Scan for the cell matching the given text and deliver its [X, Y] coordinate at center. 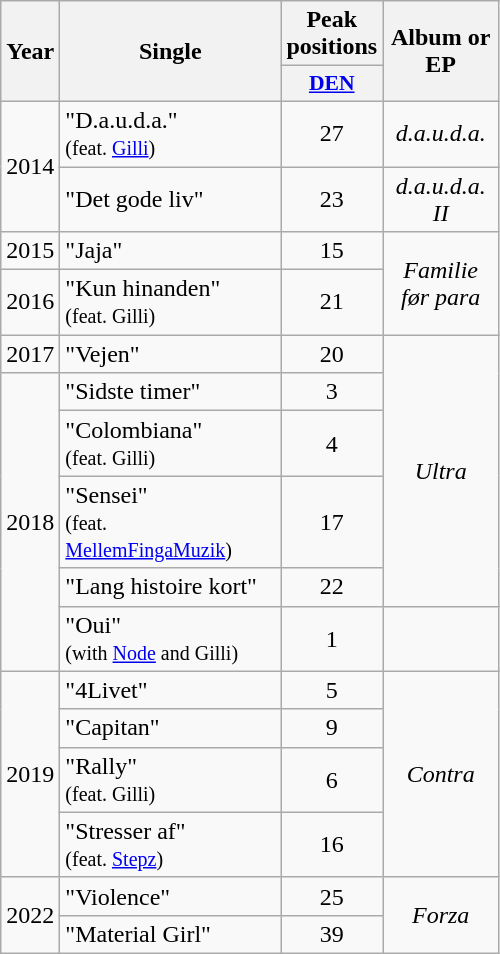
"Colombiana"(feat. Gilli) [170, 444]
"Sensei" (feat. MellemFingaMuzik) [170, 522]
2016 [30, 302]
Peak positions [332, 34]
Ultra [441, 470]
"Capitan" [170, 728]
15 [332, 251]
2022 [30, 915]
d.a.u.d.a. [441, 134]
16 [332, 844]
"Sidste timer" [170, 392]
5 [332, 690]
"D.a.u.d.a." (feat. Gilli) [170, 134]
"4Livet" [170, 690]
Contra [441, 774]
"Violence" [170, 896]
9 [332, 728]
21 [332, 302]
39 [332, 934]
Forza [441, 915]
Single [170, 52]
22 [332, 587]
"Kun hinanden"(feat. Gilli) [170, 302]
DEN [332, 84]
20 [332, 354]
27 [332, 134]
4 [332, 444]
2015 [30, 251]
"Material Girl" [170, 934]
"Lang histoire kort" [170, 587]
2017 [30, 354]
2019 [30, 774]
3 [332, 392]
17 [332, 522]
Year [30, 52]
23 [332, 198]
1 [332, 638]
Familie før para [441, 284]
2014 [30, 166]
6 [332, 780]
Album or EP [441, 52]
2018 [30, 522]
"Stresser af"(feat. Stepz) [170, 844]
"Det gode liv" [170, 198]
"Rally"(feat. Gilli) [170, 780]
25 [332, 896]
"Vejen" [170, 354]
d.a.u.d.a. II [441, 198]
"Jaja" [170, 251]
"Oui" (with Node and Gilli) [170, 638]
